Identify which cell holds the provided text, then report its [X, Y] central coordinate. 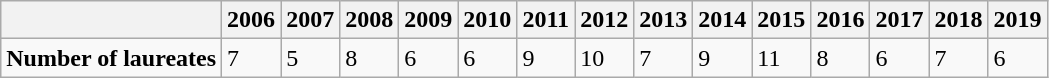
2017 [900, 20]
2008 [370, 20]
2018 [958, 20]
2013 [664, 20]
2015 [782, 20]
2009 [428, 20]
2007 [310, 20]
2012 [604, 20]
2011 [546, 20]
Number of laureates [112, 58]
2010 [488, 20]
2006 [252, 20]
2014 [722, 20]
5 [310, 58]
2016 [840, 20]
11 [782, 58]
2019 [1018, 20]
10 [604, 58]
